Provide the [X, Y] coordinate of the cell's center where the given text is located.  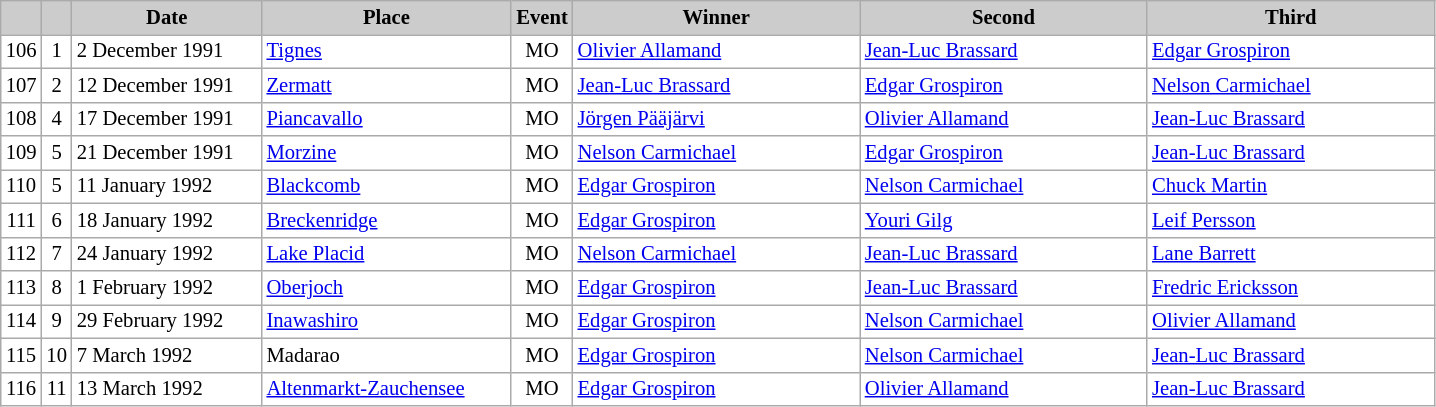
Inawashiro [387, 321]
106 [22, 51]
Zermatt [387, 85]
10 [56, 355]
2 December 1991 [167, 51]
8 [56, 287]
Altenmarkt-Zauchensee [387, 389]
29 February 1992 [167, 321]
Jörgen Pääjärvi [716, 119]
Lane Barrett [1290, 254]
1 February 1992 [167, 287]
24 January 1992 [167, 254]
Date [167, 17]
9 [56, 321]
6 [56, 220]
Youri Gilg [1004, 220]
Oberjoch [387, 287]
4 [56, 119]
11 [56, 389]
Second [1004, 17]
12 December 1991 [167, 85]
116 [22, 389]
7 March 1992 [167, 355]
1 [56, 51]
Fredric Ericksson [1290, 287]
107 [22, 85]
112 [22, 254]
Breckenridge [387, 220]
114 [22, 321]
110 [22, 186]
2 [56, 85]
21 December 1991 [167, 153]
Madarao [387, 355]
Place [387, 17]
Blackcomb [387, 186]
109 [22, 153]
Winner [716, 17]
Third [1290, 17]
18 January 1992 [167, 220]
Leif Persson [1290, 220]
13 March 1992 [167, 389]
Morzine [387, 153]
Event [542, 17]
Tignes [387, 51]
108 [22, 119]
115 [22, 355]
7 [56, 254]
Lake Placid [387, 254]
17 December 1991 [167, 119]
113 [22, 287]
111 [22, 220]
11 January 1992 [167, 186]
Chuck Martin [1290, 186]
Piancavallo [387, 119]
